Capture the cell that displays the provided text and extract its (X, Y) central coordinate. 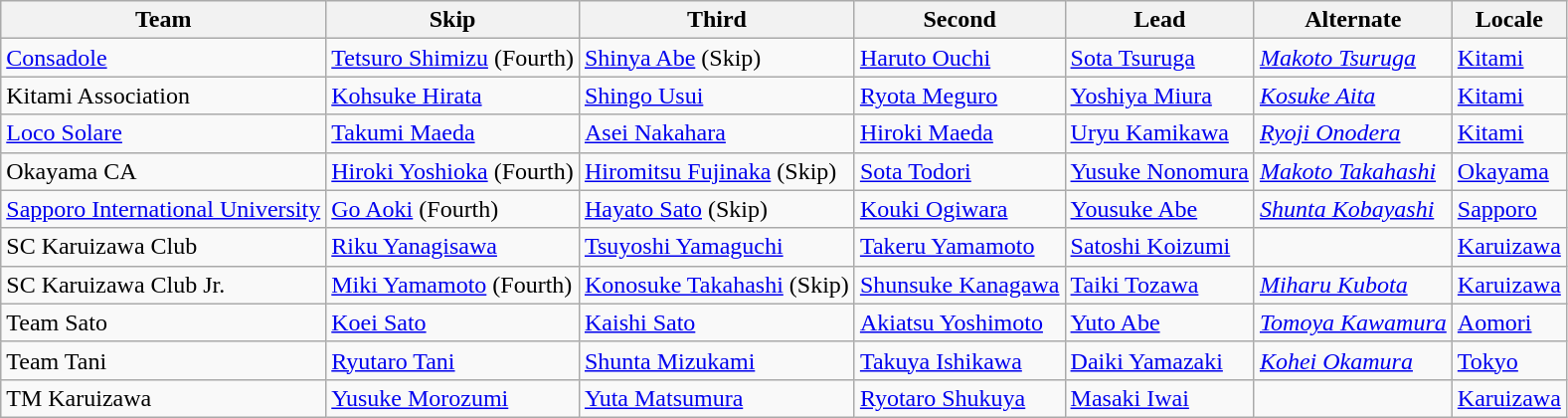
Tokyo (1509, 360)
Team Sato (163, 322)
Third (716, 20)
Satoshi Koizumi (1159, 247)
TM Karuizawa (163, 398)
Hayato Sato (Skip) (716, 209)
Ryota Meguro (959, 96)
Sota Tsuruga (1159, 58)
Yusuke Nonomura (1159, 171)
Alternate (1352, 20)
Takumi Maeda (453, 133)
Team (163, 20)
Yuta Matsumura (716, 398)
Hiroki Yoshioka (Fourth) (453, 171)
Akiatsu Yoshimoto (959, 322)
Yusuke Morozumi (453, 398)
Masaki Iwai (1159, 398)
Sota Todori (959, 171)
Aomori (1509, 322)
Loco Solare (163, 133)
Sapporo International University (163, 209)
Lead (1159, 20)
Daiki Yamazaki (1159, 360)
Hiroki Maeda (959, 133)
Ryotaro Shukuya (959, 398)
Asei Nakahara (716, 133)
Okayama CA (163, 171)
Kohei Okamura (1352, 360)
Team Tani (163, 360)
Makoto Takahashi (1352, 171)
Uryu Kamikawa (1159, 133)
Skip (453, 20)
Kouki Ogiwara (959, 209)
Koei Sato (453, 322)
Go Aoki (Fourth) (453, 209)
Takeru Yamamoto (959, 247)
Takuya Ishikawa (959, 360)
Shunta Kobayashi (1352, 209)
Tsuyoshi Yamaguchi (716, 247)
Kosuke Aita (1352, 96)
Second (959, 20)
Riku Yanagisawa (453, 247)
Kitami Association (163, 96)
Kaishi Sato (716, 322)
Miki Yamamoto (Fourth) (453, 285)
Tomoya Kawamura (1352, 322)
Shunta Mizukami (716, 360)
Kohsuke Hirata (453, 96)
Hiromitsu Fujinaka (Skip) (716, 171)
Sapporo (1509, 209)
Yousuke Abe (1159, 209)
Shinya Abe (Skip) (716, 58)
Ryutaro Tani (453, 360)
Tetsuro Shimizu (Fourth) (453, 58)
SC Karuizawa Club Jr. (163, 285)
Yoshiya Miura (1159, 96)
Konosuke Takahashi (Skip) (716, 285)
Okayama (1509, 171)
Shunsuke Kanagawa (959, 285)
Consadole (163, 58)
Haruto Ouchi (959, 58)
SC Karuizawa Club (163, 247)
Makoto Tsuruga (1352, 58)
Miharu Kubota (1352, 285)
Locale (1509, 20)
Shingo Usui (716, 96)
Ryoji Onodera (1352, 133)
Yuto Abe (1159, 322)
Taiki Tozawa (1159, 285)
